Detect which cell encompasses the target text, then output its [X, Y] center coordinate. 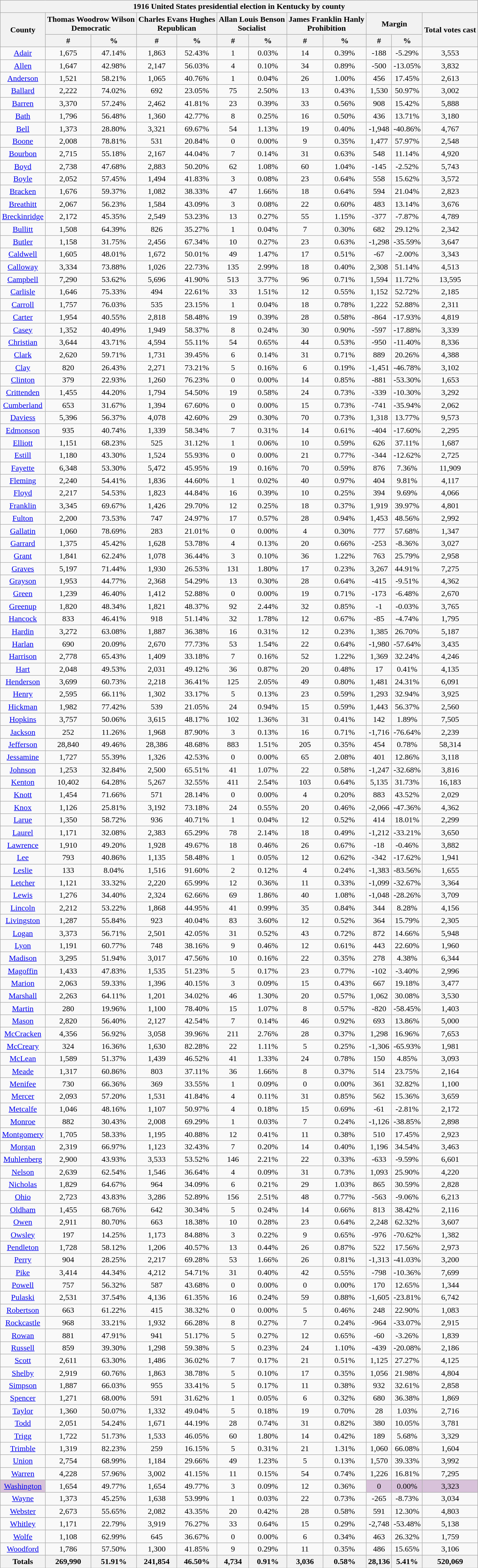
-344 [379, 455]
-70.62% [407, 1235]
3,781 [450, 1423]
1,731 [157, 355]
71.66% [114, 795]
50.20% [197, 166]
18.38% [197, 1222]
379 [68, 380]
48.37% [197, 606]
1,531 [157, 1096]
38.32% [197, 1310]
876 [379, 468]
Hardin [23, 631]
62.99% [114, 1536]
2,185 [450, 292]
Bracken [23, 192]
1,530 [379, 91]
1,605 [68, 254]
2,560 [450, 707]
12.65% [407, 1285]
Crittenden [23, 393]
Total votes cast [450, 30]
9,573 [450, 418]
66.36% [114, 1084]
4.38% [407, 958]
-2.52% [407, 166]
11,909 [450, 468]
3,102 [450, 368]
0.62% [344, 858]
923 [157, 920]
-35.94% [407, 405]
2,673 [68, 1511]
2,725 [450, 455]
75 [233, 91]
48.16% [114, 1109]
197 [68, 1235]
Daviess [23, 418]
-2.81% [407, 1109]
-61 [379, 1109]
50.06% [114, 719]
1,396 [157, 983]
55.39% [114, 757]
2,500 [157, 770]
43.30% [114, 455]
4,513 [450, 267]
Letcher [23, 883]
31.62% [197, 1398]
71.44% [114, 568]
39.33% [407, 1461]
2,116 [450, 1210]
3,180 [450, 116]
1,759 [450, 1536]
1,839 [450, 1335]
2,220 [157, 883]
4,920 [450, 154]
1,271 [68, 1398]
2,501 [157, 933]
64.28% [114, 782]
2,613 [450, 78]
15.79% [407, 920]
24.97% [197, 518]
2,164 [450, 1071]
55.18% [114, 154]
859 [68, 1348]
40.71% [197, 820]
0.50% [344, 116]
486 [379, 1549]
29.12% [407, 229]
43.35% [197, 1511]
401 [379, 757]
21.05% [197, 707]
66.03% [114, 1386]
62.54% [114, 1172]
Pendleton [23, 1247]
-2,748 [379, 1524]
0.28% [268, 1222]
241,854 [157, 1561]
1,589 [68, 1059]
33.32% [114, 883]
78 [233, 833]
40.49% [114, 330]
2.50% [268, 91]
Mercer [23, 1096]
3,323 [450, 1486]
8.04% [114, 870]
803 [157, 1071]
Campbell [23, 279]
2.76% [268, 1034]
63.08% [114, 631]
-5.29% [407, 53]
5,743 [450, 166]
Magoffin [23, 971]
43.83% [114, 1197]
0.32% [344, 1398]
2,319 [68, 1147]
414 [379, 820]
26.70% [407, 631]
44.60% [197, 481]
730 [68, 1084]
131 [233, 568]
2,828 [450, 1185]
535 [157, 304]
1,823 [157, 493]
-9.51% [407, 581]
-10.30% [407, 393]
46.41% [114, 619]
2,898 [450, 1122]
2.99% [268, 267]
1,344 [450, 1285]
38.16% [197, 945]
48.68% [197, 744]
53.23% [197, 217]
Bath [23, 116]
48.17% [197, 719]
68.99% [114, 1461]
361 [379, 1084]
2,923 [450, 1134]
39.45% [197, 355]
73.18% [197, 807]
25.90% [407, 1172]
1.10% [344, 1348]
3,647 [450, 242]
280 [68, 1009]
443 [379, 945]
7.36% [407, 468]
30.43% [114, 1122]
4,356 [68, 1034]
34.02% [197, 996]
12.30% [407, 1511]
1,206 [157, 1247]
4,066 [450, 493]
-65.93% [407, 1046]
3.77% [268, 279]
19.96% [114, 1009]
667 [379, 983]
4,594 [157, 342]
1,687 [450, 443]
3,292 [450, 393]
0.49% [344, 833]
McCracken [23, 1034]
Ballard [23, 91]
539 [157, 707]
1,486 [157, 1360]
968 [68, 1323]
39.97% [407, 506]
252 [68, 732]
2,858 [450, 1386]
248 [379, 1310]
2,595 [68, 694]
56.32% [114, 1285]
103 [305, 782]
57.96% [114, 1474]
43.93% [114, 1159]
-102 [379, 971]
23.15% [197, 304]
48.01% [114, 254]
1,968 [157, 732]
1,786 [68, 1549]
-10.36% [407, 1272]
19.18% [407, 983]
2.54% [268, 782]
42.53% [197, 757]
1,672 [157, 254]
1.54% [268, 644]
680 [379, 1398]
13.71% [407, 116]
78.69% [114, 531]
14.66% [407, 933]
690 [68, 644]
45.25% [114, 1499]
5,197 [68, 568]
2,167 [157, 154]
1.33% [268, 1059]
33.17% [197, 694]
59.37% [114, 192]
1,647 [68, 66]
33.21% [114, 1323]
1,352 [68, 330]
483 [379, 204]
1,121 [68, 883]
Harrison [23, 657]
57.97% [407, 141]
-47.36% [407, 807]
Margin [394, 24]
0.80% [344, 682]
35 [305, 908]
36.44% [197, 556]
1,253 [68, 770]
1,630 [157, 1046]
33.18% [197, 657]
4,220 [450, 1172]
Owsley [23, 1235]
2,900 [68, 1159]
Leslie [23, 870]
2.14% [268, 833]
548 [379, 154]
941 [157, 1335]
22.61% [197, 292]
125 [233, 682]
-1,948 [379, 128]
36.64% [197, 1172]
2,996 [450, 971]
3,699 [68, 682]
1,757 [68, 304]
14.25% [114, 1235]
55.11% [197, 342]
3.60% [268, 920]
40.04% [197, 920]
3,295 [68, 958]
-17.62% [407, 858]
3,286 [157, 1197]
49.04% [197, 1411]
53.30% [114, 468]
82.28% [197, 1046]
522 [379, 1247]
32.61% [407, 1386]
73.88% [114, 267]
69.28% [197, 1260]
1,385 [379, 631]
1,107 [157, 1109]
1,065 [157, 78]
34.40% [114, 895]
Greenup [23, 606]
Grant [23, 556]
9.69% [407, 493]
Henderson [23, 682]
2,456 [157, 242]
16.96% [407, 1034]
1,796 [68, 116]
2.08% [344, 757]
-881 [379, 380]
5,267 [157, 782]
59.38% [197, 1348]
2,368 [157, 581]
57.20% [114, 1096]
84.88% [197, 1235]
3,644 [68, 342]
54.53% [114, 493]
0.88% [344, 1298]
6,348 [68, 468]
4,734 [233, 1561]
3,370 [68, 103]
1,326 [157, 757]
33.41% [197, 1386]
1,382 [450, 1235]
Elliott [23, 443]
2,062 [450, 405]
1,347 [450, 531]
66.28% [197, 1323]
170 [379, 1285]
1,604 [450, 1448]
-798 [379, 1272]
2,715 [68, 154]
62.66% [197, 895]
156 [233, 1197]
4,789 [450, 217]
1,276 [68, 895]
26.43% [114, 368]
41.15% [197, 1474]
2,549 [157, 217]
59.71% [114, 355]
52.72% [407, 292]
80.70% [114, 1222]
Hickman [23, 707]
4,228 [68, 1474]
Oldham [23, 1210]
28.80% [114, 128]
135 [233, 267]
2,973 [450, 1247]
-1,048 [379, 895]
Nicholas [23, 1185]
1,078 [157, 556]
12.86% [407, 757]
2,818 [157, 317]
1,868 [157, 908]
Allan Louis BensonSocialist [252, 24]
-35.59% [407, 242]
7,290 [68, 279]
6,091 [450, 682]
7,653 [450, 1034]
0.81% [344, 1260]
77.42% [114, 707]
205 [305, 744]
58.34% [197, 430]
-23.81% [407, 1298]
58.33% [114, 1134]
1,083 [450, 1310]
Casey [23, 330]
-820 [379, 1009]
0.70% [344, 1411]
-57.64% [407, 644]
3,272 [68, 631]
1,443 [379, 707]
Owen [23, 1222]
3,192 [157, 807]
50.01% [197, 254]
44.77% [114, 581]
1,191 [68, 945]
25.81% [114, 807]
1,056 [379, 1373]
908 [379, 103]
1,332 [157, 1411]
7,295 [450, 1474]
-67 [379, 254]
283 [157, 531]
74.02% [114, 91]
2,271 [157, 368]
Pike [23, 1272]
Thomas Woodrow WilsonDemocratic [91, 24]
Laurel [23, 833]
46.50% [197, 1561]
692 [157, 91]
13.86% [407, 1021]
-500 [379, 66]
562 [379, 1096]
35.27% [197, 229]
865 [379, 1185]
3,058 [157, 1034]
1,126 [68, 807]
3,615 [157, 719]
56.48% [114, 116]
68.23% [114, 443]
53.22% [114, 908]
1,653 [450, 380]
1,836 [157, 481]
324 [68, 1046]
Nelson [23, 1172]
1,954 [68, 317]
-3.40% [407, 971]
Cumberland [23, 405]
28,386 [157, 744]
1,123 [157, 1147]
-4.74% [407, 619]
-1,716 [379, 732]
3,435 [450, 644]
3,373 [68, 933]
653 [68, 405]
Hancock [23, 619]
1,222 [379, 304]
-17.88% [407, 330]
McCreary [23, 1046]
2,029 [450, 795]
-33.21% [407, 833]
-342 [379, 858]
41.85% [197, 1549]
-60 [379, 1335]
1.04% [344, 166]
7,699 [450, 1272]
3,919 [157, 1524]
55 [305, 217]
-1,605 [379, 1298]
92 [233, 606]
Marion [23, 983]
Fayette [23, 468]
15.62% [407, 179]
1,930 [157, 568]
78.81% [114, 141]
1,570 [379, 1461]
60.77% [114, 945]
-46.78% [407, 368]
0.02% [268, 481]
28.25% [114, 1260]
146 [233, 1159]
3,530 [450, 996]
Clinton [23, 380]
1,293 [379, 694]
4,246 [450, 657]
1,184 [157, 1461]
3,477 [450, 983]
53.52% [197, 1159]
904 [68, 1260]
16.36% [114, 1046]
-1,306 [379, 1046]
54.41% [114, 481]
39.96% [197, 1034]
-0.46% [407, 845]
1,919 [379, 506]
1,508 [68, 229]
1,705 [68, 1134]
52 [305, 657]
1,339 [157, 430]
57.24% [114, 103]
889 [379, 355]
3,334 [68, 267]
50.07% [114, 1411]
935 [68, 430]
40.88% [197, 1134]
49.67% [197, 845]
1,287 [68, 920]
Jefferson [23, 744]
813 [379, 1210]
3,659 [450, 1096]
48.34% [114, 606]
Henry [23, 694]
364 [379, 920]
7,275 [450, 568]
0.22% [268, 1235]
-32.67% [407, 883]
2,883 [157, 166]
-377 [379, 217]
Lewis [23, 895]
30.34% [197, 1210]
777 [379, 531]
-1,247 [379, 770]
Hopkins [23, 719]
-7.87% [407, 217]
2,611 [68, 1360]
Trigg [23, 1436]
24.31% [407, 682]
-188 [379, 53]
404 [379, 481]
-20.08% [407, 1348]
0.34% [344, 1536]
-563 [379, 1197]
2,778 [68, 657]
56.23% [114, 204]
380 [379, 1423]
2,738 [68, 166]
51.91% [114, 1561]
456 [379, 78]
64.67% [114, 1185]
22.93% [114, 380]
-17.60% [407, 430]
2,823 [450, 192]
Christian [23, 342]
-53.30% [407, 380]
23.05% [197, 91]
102 [233, 719]
36.41% [197, 682]
Madison [23, 958]
26.53% [197, 568]
0.69% [344, 1109]
2,200 [68, 518]
Morgan [23, 1147]
1,794 [157, 393]
1,594 [379, 279]
5,696 [157, 279]
2,222 [68, 91]
2.44% [268, 606]
2,754 [68, 1461]
34.54% [407, 1147]
46.40% [114, 594]
2,548 [450, 141]
1,158 [68, 242]
52.89% [197, 1197]
6,213 [450, 1197]
0.53% [344, 342]
57.68% [407, 531]
1,152 [379, 292]
44.20% [114, 393]
Totals [23, 1561]
2,383 [157, 833]
1,403 [450, 1009]
2,305 [450, 920]
-1 [379, 606]
46.05% [197, 1436]
3,093 [450, 1059]
52.43% [197, 53]
0.15% [268, 1474]
11.72% [407, 279]
Rockcastle [23, 1323]
1,521 [68, 78]
59.33% [114, 983]
22.73% [197, 267]
3,709 [450, 895]
Harlan [23, 644]
Union [23, 1461]
0.60% [344, 204]
30 [305, 330]
73.21% [197, 368]
0.12% [268, 870]
1,728 [68, 1247]
Menifee [23, 1084]
Livingston [23, 920]
63.30% [114, 1360]
2,308 [379, 267]
1,869 [450, 1398]
0.84% [344, 908]
43.68% [197, 1285]
56.92% [114, 1034]
748 [157, 945]
20.26% [407, 355]
2,051 [68, 1423]
48 [305, 1197]
77.73% [197, 644]
2,052 [68, 179]
43.52% [407, 795]
51.94% [114, 958]
0.06% [268, 443]
3,364 [450, 883]
31.12% [197, 443]
0.82% [344, 1423]
8,336 [450, 342]
53.62% [114, 279]
1,628 [157, 543]
Hart [23, 669]
67.34% [197, 242]
62.32% [407, 1222]
Lawrence [23, 845]
64.39% [114, 229]
0.99% [268, 908]
1.15% [344, 217]
1,953 [68, 581]
47.56% [197, 958]
1,638 [157, 1499]
34 [305, 66]
1,516 [157, 870]
394 [379, 493]
43 [305, 933]
2,462 [157, 103]
0.97% [344, 481]
36.02% [197, 1360]
3,533 [157, 1159]
68.76% [114, 1210]
259 [157, 1448]
Boone [23, 141]
1,026 [157, 267]
65.43% [114, 657]
31.67% [114, 405]
2,218 [157, 682]
Shelby [23, 1373]
42 [305, 1272]
3,882 [450, 845]
54.71% [197, 1272]
Wolfe [23, 1536]
Carlisle [23, 292]
Clay [23, 368]
15.36% [407, 1096]
Simpson [23, 1386]
520,069 [450, 1561]
Marshall [23, 996]
3,027 [450, 543]
46.52% [197, 1059]
40.57% [197, 1247]
Spencer [23, 1398]
32.84% [114, 770]
41.81% [197, 103]
510 [379, 1134]
936 [157, 820]
Todd [23, 1423]
Clark [23, 355]
1,524 [157, 455]
83 [233, 920]
682 [379, 229]
Martin [23, 1009]
2,048 [68, 669]
Monroe [23, 1122]
3,463 [450, 1147]
40.15% [197, 983]
29.66% [197, 1461]
Montgomery [23, 1134]
2.51% [268, 1197]
2,186 [450, 1348]
Barren [23, 103]
4,156 [450, 908]
2,620 [68, 355]
61.22% [114, 1310]
49.20% [114, 845]
Boyd [23, 166]
-439 [379, 1348]
1.47% [268, 254]
2,063 [68, 983]
1,318 [379, 418]
44.04% [197, 154]
6,742 [450, 1298]
Franklin [23, 506]
1,369 [379, 657]
13,595 [450, 279]
1.36% [268, 719]
-415 [379, 581]
1,841 [68, 556]
0.21% [268, 1185]
-1,313 [379, 1260]
22.60% [407, 945]
65.99% [197, 883]
53.78% [197, 543]
-265 [379, 1499]
66.97% [114, 1147]
-6.48% [407, 594]
-40.86% [407, 128]
-2,066 [379, 807]
43.09% [197, 204]
42.98% [114, 66]
2,919 [68, 1373]
Boyle [23, 179]
45.35% [114, 217]
16.15% [197, 1448]
3,267 [379, 568]
1,477 [379, 141]
5,000 [450, 1021]
Lee [23, 858]
60.73% [114, 682]
2,639 [68, 1172]
38.42% [407, 1210]
3,321 [157, 128]
-11.40% [407, 342]
4,135 [450, 669]
County [23, 30]
-33.07% [407, 1323]
1,533 [157, 1436]
5.41% [407, 1561]
38.78% [197, 1373]
91.60% [197, 870]
-741 [379, 405]
33.55% [197, 1084]
Ohio [23, 1197]
47.14% [114, 53]
-12.62% [407, 455]
Graves [23, 568]
32.94% [407, 694]
525 [157, 443]
4.85% [407, 1059]
Knott [23, 795]
1,239 [68, 594]
1,093 [379, 1172]
5,138 [450, 1524]
Logan [23, 933]
211 [233, 1034]
3,572 [450, 179]
-633 [379, 1159]
-32.68% [407, 770]
-1,451 [379, 368]
Edmonson [23, 430]
56.40% [114, 1021]
3,414 [68, 1272]
142 [379, 719]
Pulaski [23, 1298]
Bell [23, 128]
531 [157, 141]
2,240 [68, 481]
747 [157, 518]
59 [305, 1298]
40.74% [114, 430]
49.12% [197, 669]
42.05% [197, 933]
269,990 [68, 1561]
7,505 [450, 719]
1.11% [268, 1046]
369 [157, 1084]
1,173 [157, 1235]
Calloway [23, 267]
-339 [379, 393]
Allen [23, 66]
87.90% [197, 732]
1,671 [157, 1423]
757 [68, 1285]
1,646 [68, 292]
Gallatin [23, 531]
0.92% [344, 1021]
3,816 [450, 770]
21.98% [407, 1373]
34.09% [197, 1185]
-85 [379, 619]
32.43% [197, 1147]
2,295 [450, 430]
514 [379, 1071]
42.77% [197, 116]
10,402 [68, 782]
58,314 [450, 744]
2.05% [268, 682]
Mason [23, 1021]
2,127 [157, 1021]
Rowan [23, 1335]
-864 [379, 317]
626 [379, 443]
1,375 [68, 543]
45.95% [197, 468]
32.24% [407, 657]
3,200 [450, 1260]
1,409 [157, 657]
47 [233, 192]
Whitley [23, 1524]
Russell [23, 1348]
-13.05% [407, 66]
51.73% [114, 1436]
1,196 [379, 1147]
1916 United States presidential election in Kentucky by county [239, 7]
-41.03% [407, 1260]
28.14% [197, 795]
5,948 [450, 933]
-9.06% [407, 1197]
31.73% [407, 782]
4,136 [157, 1298]
1.78% [268, 619]
2.21% [268, 1159]
3,017 [157, 958]
Anderson [23, 78]
4,801 [450, 506]
82.23% [114, 1448]
Caldwell [23, 254]
8.28% [407, 908]
-950 [379, 342]
Estill [23, 455]
57.50% [114, 1549]
54.24% [114, 1423]
6,601 [450, 1159]
62 [233, 166]
48.56% [407, 518]
16.81% [407, 1474]
4,767 [450, 128]
Carroll [23, 304]
76.27% [197, 1524]
Grayson [23, 581]
-1,126 [379, 1122]
-1,212 [379, 833]
3,676 [450, 204]
2,716 [450, 1411]
-3.26% [407, 1335]
11.26% [114, 732]
3,106 [450, 1549]
5,396 [68, 418]
-18 [379, 845]
6,344 [450, 958]
61.35% [197, 1298]
1.23% [268, 1461]
1,982 [68, 707]
Green [23, 594]
5,187 [450, 631]
587 [157, 1285]
3,925 [450, 694]
642 [157, 1210]
1,535 [157, 971]
0.56% [344, 103]
Breckinridge [23, 217]
66.11% [114, 694]
1,676 [68, 192]
-145 [379, 166]
826 [157, 229]
4,388 [450, 355]
30.59% [407, 1185]
-38.85% [407, 1122]
3,345 [68, 506]
-53.48% [407, 1524]
Adair [23, 53]
3,992 [450, 1461]
4,212 [157, 1272]
2,147 [157, 66]
-1,099 [379, 883]
4,078 [157, 418]
571 [157, 795]
60.76% [114, 1373]
932 [379, 1386]
32.55% [197, 782]
13.77% [407, 418]
Muhlenberg [23, 1159]
62.24% [114, 556]
1,829 [68, 1185]
Taylor [23, 1411]
67.60% [197, 405]
2,082 [157, 1511]
1.86% [268, 895]
Fleming [23, 481]
Butler [23, 242]
0.11% [268, 1096]
133 [68, 870]
1,932 [157, 1323]
2,911 [68, 1222]
44.95% [197, 908]
McLean [23, 1059]
Webster [23, 1511]
2,031 [157, 669]
39.30% [114, 1348]
4,125 [450, 1360]
51.17% [197, 1335]
Fulton [23, 518]
11.14% [407, 154]
1,135 [157, 858]
0.44% [268, 1247]
55.93% [197, 455]
51.23% [197, 971]
69.29% [197, 1122]
44.84% [197, 493]
1,941 [450, 858]
1,675 [68, 53]
10.05% [407, 1423]
-76.64% [407, 732]
Bourbon [23, 154]
66.08% [407, 1448]
32.08% [114, 833]
17.56% [407, 1247]
47.91% [114, 1335]
2,958 [450, 556]
594 [379, 192]
411 [233, 782]
1,454 [68, 795]
65.29% [197, 833]
44.91% [407, 568]
57.45% [114, 179]
75.33% [114, 292]
31.75% [114, 242]
1,350 [68, 820]
1.89% [407, 719]
58.72% [114, 820]
918 [157, 619]
Perry [23, 1260]
60.86% [114, 1071]
1,125 [379, 1360]
454 [379, 744]
55.84% [114, 920]
51.37% [114, 1059]
69 [233, 895]
Bullitt [23, 229]
2,531 [68, 1298]
0.89% [344, 66]
189 [379, 1436]
42.60% [197, 418]
1,201 [157, 996]
1,260 [157, 380]
55.65% [114, 1511]
1,795 [450, 619]
3,329 [450, 1436]
21.04% [407, 192]
344 [379, 908]
40.86% [114, 858]
68.00% [114, 1398]
645 [157, 1536]
44.19% [197, 1423]
1,412 [157, 594]
3,553 [450, 53]
0.90% [344, 330]
65 [305, 757]
-404 [379, 430]
2 [233, 870]
463 [379, 1536]
26.32% [407, 1536]
-8.36% [407, 543]
45.42% [114, 543]
20.09% [114, 644]
2,723 [68, 1197]
Scott [23, 1360]
436 [379, 116]
40.55% [114, 317]
Metcalfe [23, 1109]
28,136 [379, 1561]
5,888 [450, 103]
1,481 [379, 682]
415 [157, 1310]
44 [305, 342]
1.00% [344, 78]
42.54% [197, 1021]
-2.00% [407, 254]
693 [379, 1021]
64.11% [114, 996]
-8.73% [407, 1499]
Carter [23, 317]
-17.93% [407, 317]
47.68% [114, 166]
1,046 [68, 1109]
3,765 [450, 606]
2,820 [68, 1021]
2,212 [68, 908]
1.30% [268, 996]
3,036 [305, 1561]
20.84% [197, 141]
Breathitt [23, 204]
2,239 [450, 732]
Lyon [23, 945]
-253 [379, 543]
27.27% [407, 1360]
1.31% [344, 1448]
820 [68, 368]
494 [157, 292]
1,082 [157, 192]
-964 [379, 1323]
Larue [23, 820]
29.70% [197, 506]
3,343 [450, 254]
1,394 [157, 405]
-83.56% [407, 870]
58.37% [197, 330]
-1,383 [379, 870]
5,472 [157, 468]
15.42% [407, 103]
65.51% [197, 770]
833 [68, 619]
2,324 [157, 895]
Wayne [23, 1499]
16,183 [450, 782]
1,317 [68, 1071]
Knox [23, 807]
1,453 [379, 518]
1,433 [68, 971]
872 [379, 933]
3,118 [450, 757]
1,180 [68, 455]
22.90% [407, 1310]
1,151 [68, 443]
1,981 [450, 1046]
793 [68, 858]
3,650 [450, 833]
964 [157, 1185]
Floyd [23, 493]
4,803 [450, 1511]
-597 [379, 330]
56.03% [197, 66]
32.82% [407, 1084]
43.71% [114, 342]
Garrard [23, 543]
30.08% [407, 996]
2,263 [68, 996]
2,311 [450, 304]
1,928 [157, 845]
4,117 [450, 481]
1,494 [157, 179]
0.19% [344, 368]
1,655 [450, 870]
54.29% [197, 581]
1,960 [450, 945]
-58.45% [407, 1009]
2,248 [379, 1222]
1,319 [68, 1448]
2,299 [450, 820]
1,226 [379, 1474]
150 [379, 1059]
Powell [23, 1285]
5,135 [379, 782]
3,034 [450, 1499]
49.53% [114, 669]
Jessamine [23, 757]
2,342 [450, 229]
18.01% [407, 820]
1.13% [268, 128]
-976 [379, 1235]
1,910 [68, 845]
1,820 [68, 606]
-28.26% [407, 895]
1,727 [68, 757]
2,093 [68, 1096]
2,992 [450, 518]
78.40% [197, 1009]
58.12% [114, 1247]
1,300 [157, 1549]
4,804 [450, 1373]
15.65% [407, 1549]
Jackson [23, 732]
1,949 [157, 330]
28,840 [68, 744]
0.72% [344, 933]
1,584 [157, 204]
-9.59% [407, 1159]
0.48% [344, 669]
1,722 [68, 1436]
1,108 [68, 1536]
41.90% [197, 279]
-0.03% [407, 606]
47.83% [114, 971]
4,819 [450, 317]
1,195 [157, 1134]
881 [68, 1335]
96 [305, 279]
James Franklin HanlyProhibition [326, 24]
882 [68, 1122]
76.23% [197, 380]
54.50% [197, 393]
513 [233, 279]
76.03% [114, 304]
41.83% [197, 179]
13.14% [407, 204]
25.79% [407, 556]
1,302 [157, 694]
22.79% [114, 1524]
-173 [379, 594]
44.34% [114, 1272]
Charles Evans HughesRepublican [177, 24]
3,607 [450, 1222]
-1,298 [379, 242]
763 [379, 556]
1,546 [157, 1172]
Lincoln [23, 908]
3,832 [450, 66]
5.68% [407, 1436]
2,067 [68, 204]
21.01% [197, 531]
Kenton [23, 782]
37.54% [114, 1298]
1,426 [157, 506]
Johnson [23, 770]
Trimble [23, 1448]
3,339 [450, 330]
3,757 [68, 719]
2,915 [450, 1323]
Warren [23, 1474]
-1,980 [379, 644]
278 [379, 958]
Meade [23, 1071]
49.46% [114, 744]
Robertson [23, 1310]
56.71% [114, 933]
1,062 [379, 996]
1,439 [157, 1059]
41.84% [197, 1096]
0.91% [268, 1561]
73.53% [114, 518]
1,821 [157, 606]
Washington [23, 1486]
Woodford [23, 1549]
36.67% [197, 1536]
955 [157, 1386]
53.99% [197, 1499]
58.21% [114, 78]
23.75% [407, 1071]
40.76% [197, 78]
558 [379, 179]
9.81% [407, 481]
38.33% [197, 192]
